Detect which cell encompasses the target text, then output its [X, Y] center coordinate. 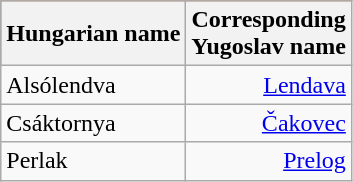
Alsólendva [94, 85]
Csáktornya [94, 123]
CorrespondingYugoslav name [269, 34]
Čakovec [269, 123]
Perlak [94, 161]
Prelog [269, 161]
Lendava [269, 85]
Hungarian name [94, 34]
